Detect which cell encompasses the target text, then output its [X, Y] center coordinate. 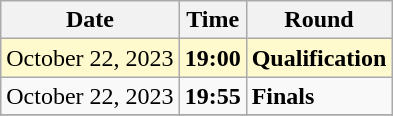
Qualification [319, 58]
Date [90, 20]
19:55 [212, 96]
Finals [319, 96]
19:00 [212, 58]
Time [212, 20]
Round [319, 20]
